Identify which cell holds the provided text, then report its (x, y) central coordinate. 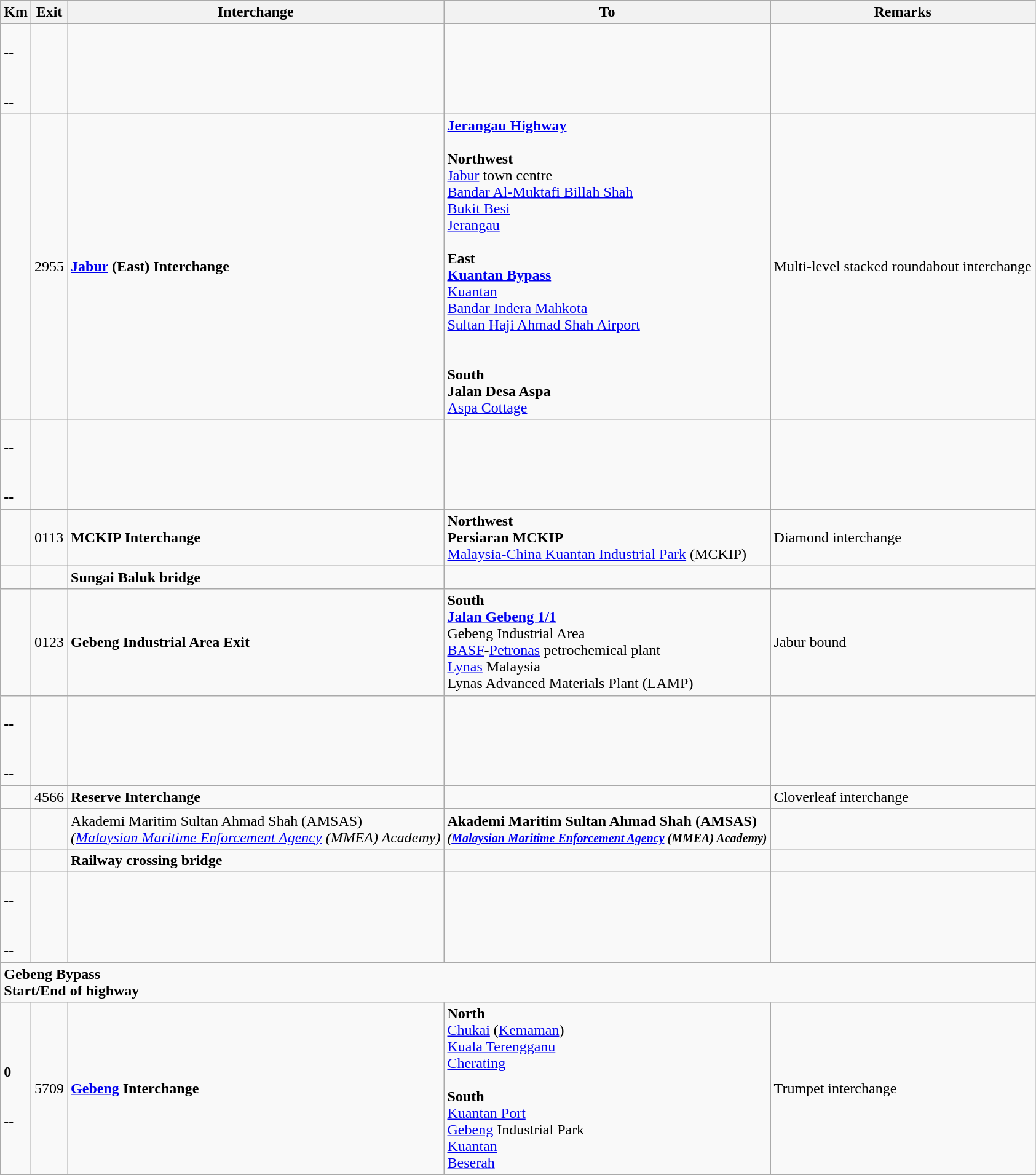
Jabur bound (903, 642)
Gebeng BypassStart/End of highway (518, 981)
MCKIP Interchange (256, 537)
4566 (49, 797)
Gebeng Interchange (256, 1088)
5709 (49, 1088)
South Jalan Gebeng 1/1Gebeng Industrial AreaBASF-Petronas petrochemical plantLynas MalaysiaLynas Advanced Materials Plant (LAMP) (607, 642)
Jabur (East) Interchange (256, 267)
Sungai Baluk bridge (256, 577)
0-- (16, 1088)
Gebeng Industrial Area Exit (256, 642)
Diamond interchange (903, 537)
Remarks (903, 12)
Railway crossing bridge (256, 860)
0113 (49, 537)
To (607, 12)
Interchange (256, 12)
Km (16, 12)
Exit (49, 12)
North Chukai (Kemaman) Kuala Terengganu Cherating South Kuantan Port Gebeng Industrial Park Kuantan Beserah (607, 1088)
NorthwestPersiaran MCKIPMalaysia-China Kuantan Industrial Park (MCKIP) (607, 537)
Trumpet interchange (903, 1088)
Multi-level stacked roundabout interchange (903, 267)
0123 (49, 642)
Cloverleaf interchange (903, 797)
Reserve Interchange (256, 797)
2955 (49, 267)
